Provide the [X, Y] coordinate of the cell's center where the given text is located.  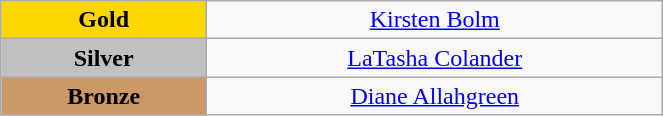
LaTasha Colander [435, 58]
Gold [104, 20]
Diane Allahgreen [435, 96]
Silver [104, 58]
Bronze [104, 96]
Kirsten Bolm [435, 20]
